Return (X, Y) of the center of cell containing provided text 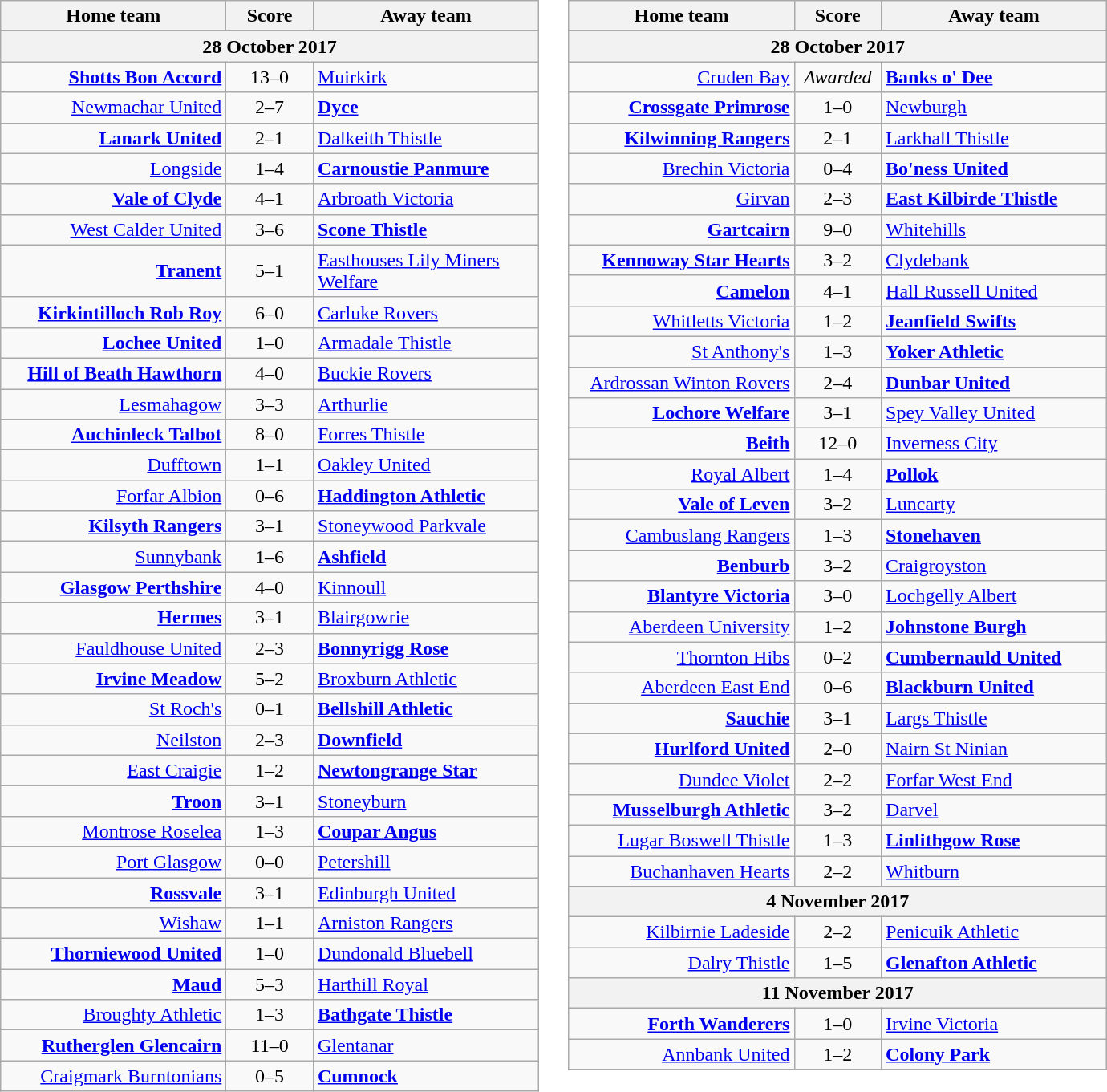
Forres Thistle (425, 435)
Glentanar (425, 1045)
Sauchie (682, 718)
Maud (114, 984)
Petershill (425, 862)
Forfar Albion (114, 496)
Stoneyburn (425, 801)
Carluke Rovers (425, 312)
Kilwinning Rangers (682, 138)
Broxburn Athletic (425, 679)
Forth Wanderers (682, 1024)
Kirkintilloch Rob Roy (114, 312)
0–0 (270, 862)
Carnoustie Panmure (425, 168)
Troon (114, 801)
Armadale Thistle (425, 343)
Kilsyth Rangers (114, 526)
Wishaw (114, 924)
Crossgate Primrose (682, 108)
St Anthony's (682, 351)
Easthouses Lily Miners Welfare (425, 271)
Stoneywood Parkvale (425, 526)
0–2 (837, 657)
9–0 (837, 229)
Luncarty (995, 505)
Glasgow Perthshire (114, 587)
Stonehaven (995, 535)
5–2 (270, 679)
Beith (682, 444)
St Roch's (114, 709)
Haddington Athletic (425, 496)
Pollok (995, 474)
Lugar Boswell Thistle (682, 840)
Tranent (114, 271)
Lochore Welfare (682, 413)
Newmachar United (114, 108)
Hurlford United (682, 749)
Sunnybank (114, 557)
Larkhall Thistle (995, 138)
0–5 (270, 1076)
Benburb (682, 566)
2–7 (270, 108)
Dufftown (114, 465)
Bo'ness United (995, 168)
Blackburn United (995, 688)
East Craigie (114, 770)
Buckie Rovers (425, 373)
Broughty Athletic (114, 1015)
Harthill Royal (425, 984)
Banks o' Dee (995, 77)
Bellshill Athletic (425, 709)
Kinnoull (425, 587)
Hall Russell United (995, 290)
Thornton Hibs (682, 657)
Annbank United (682, 1054)
Montrose Roselea (114, 831)
3–3 (270, 404)
Darvel (995, 810)
Cambuslang Rangers (682, 535)
Royal Albert (682, 474)
Oakley United (425, 465)
Girvan (682, 199)
Forfar West End (995, 779)
0–1 (270, 709)
Blairgowrie (425, 618)
Whitburn (995, 871)
Ashfield (425, 557)
Kennoway Star Hearts (682, 260)
Blantyre Victoria (682, 596)
Thorniewood United (114, 954)
1–6 (270, 557)
5–1 (270, 271)
Port Glasgow (114, 862)
Cumbernauld United (995, 657)
Irvine Victoria (995, 1024)
Scone Thistle (425, 229)
Irvine Meadow (114, 679)
3–0 (837, 596)
Arthurlie (425, 404)
Neilston (114, 740)
2–4 (837, 383)
Spey Valley United (995, 413)
5–3 (270, 984)
Musselburgh Athletic (682, 810)
Hill of Beath Hawthorn (114, 373)
Newburgh (995, 108)
Arniston Rangers (425, 924)
Lesmahagow (114, 404)
Rossvale (114, 893)
Bonnyrigg Rose (425, 648)
Clydebank (995, 260)
Fauldhouse United (114, 648)
Largs Thistle (995, 718)
2–0 (837, 749)
Colony Park (995, 1054)
Craigroyston (995, 566)
11 November 2017 (837, 993)
Longside (114, 168)
Awarded (837, 77)
Dalry Thistle (682, 963)
Aberdeen East End (682, 688)
Yoker Athletic (995, 351)
Aberdeen University (682, 627)
Edinburgh United (425, 893)
Johnstone Burgh (995, 627)
4 November 2017 (837, 902)
Camelon (682, 290)
Dunbar United (995, 383)
Craigmark Burntonians (114, 1076)
Inverness City (995, 444)
Muirkirk (425, 77)
Vale of Clyde (114, 199)
Brechin Victoria (682, 168)
Dyce (425, 108)
Cruden Bay (682, 77)
Dalkeith Thistle (425, 138)
Arbroath Victoria (425, 199)
Kilbirnie Ladeside (682, 932)
Dundonald Bluebell (425, 954)
Lanark United (114, 138)
6–0 (270, 312)
13–0 (270, 77)
Coupar Angus (425, 831)
West Calder United (114, 229)
Whitletts Victoria (682, 321)
Lochee United (114, 343)
12–0 (837, 444)
Bathgate Thistle (425, 1015)
Auchinleck Talbot (114, 435)
Linlithgow Rose (995, 840)
Vale of Leven (682, 505)
11–0 (270, 1045)
Penicuik Athletic (995, 932)
Glenafton Athletic (995, 963)
Downfield (425, 740)
Dundee Violet (682, 779)
Nairn St Ninian (995, 749)
Buchanhaven Hearts (682, 871)
Jeanfield Swifts (995, 321)
8–0 (270, 435)
Shotts Bon Accord (114, 77)
Lochgelly Albert (995, 596)
East Kilbirde Thistle (995, 199)
Ardrossan Winton Rovers (682, 383)
Newtongrange Star (425, 770)
0–4 (837, 168)
Cumnock (425, 1076)
Gartcairn (682, 229)
1–5 (837, 963)
Rutherglen Glencairn (114, 1045)
Hermes (114, 618)
3–6 (270, 229)
Whitehills (995, 229)
